Return (x, y) of the center of cell containing provided text 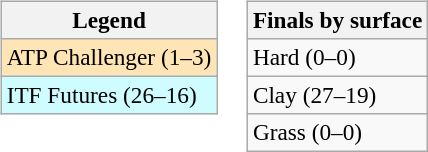
Legend (108, 20)
Clay (27–19) (337, 95)
ATP Challenger (1–3) (108, 57)
Hard (0–0) (337, 57)
Grass (0–0) (337, 133)
ITF Futures (26–16) (108, 95)
Finals by surface (337, 20)
